Locate the cell with the specified text and output its [X, Y] center coordinate. 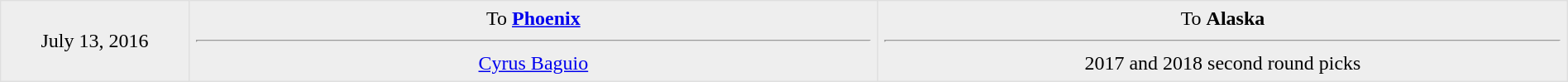
To Alaska2017 and 2018 second round picks [1223, 41]
July 13, 2016 [94, 41]
To PhoenixCyrus Baguio [533, 41]
